Return the [X, Y] coordinate for the center point of the cell that contains the specified text.  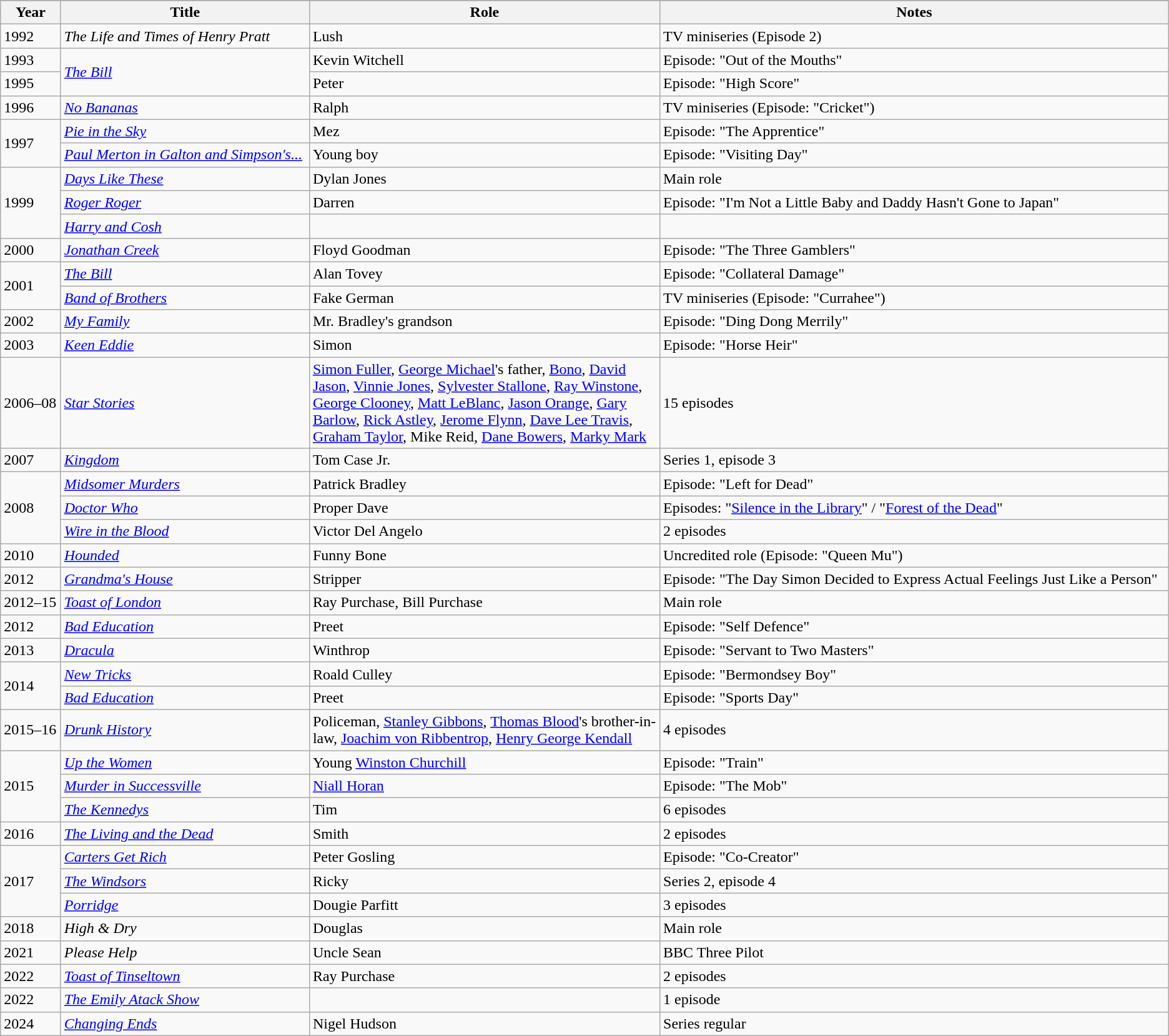
Days Like These [185, 179]
Notes [914, 12]
2008 [31, 508]
Jonathan Creek [185, 250]
2014 [31, 686]
TV miniseries (Episode 2) [914, 36]
2010 [31, 555]
Roald Culley [485, 674]
Episode: "Self Defence" [914, 626]
Midsomer Murders [185, 484]
Kingdom [185, 460]
Porridge [185, 905]
2012–15 [31, 603]
2006–08 [31, 403]
Series regular [914, 1024]
2015 [31, 786]
Episode: "Sports Day" [914, 698]
Dougie Parfitt [485, 905]
Peter Gosling [485, 857]
Series 1, episode 3 [914, 460]
High & Dry [185, 929]
1995 [31, 84]
Tim [485, 810]
Pie in the Sky [185, 131]
2015–16 [31, 729]
Series 2, episode 4 [914, 881]
Roger Roger [185, 202]
Star Stories [185, 403]
Smith [485, 834]
15 episodes [914, 403]
Victor Del Angelo [485, 531]
Band of Brothers [185, 298]
Harry and Cosh [185, 226]
Murder in Successville [185, 786]
Policeman, Stanley Gibbons, Thomas Blood's brother-in-law, Joachim von Ribbentrop, Henry George Kendall [485, 729]
1996 [31, 107]
BBC Three Pilot [914, 952]
Episode: "Out of the Mouths" [914, 60]
New Tricks [185, 674]
Episode: "Train" [914, 762]
Episode: "Co-Creator" [914, 857]
Episode: "The Apprentice" [914, 131]
1993 [31, 60]
Young Winston Churchill [485, 762]
4 episodes [914, 729]
Episode: "I'm Not a Little Baby and Daddy Hasn't Gone to Japan" [914, 202]
Stripper [485, 579]
1999 [31, 202]
Ralph [485, 107]
2000 [31, 250]
Year [31, 12]
Peter [485, 84]
Episode: "The Mob" [914, 786]
Uncle Sean [485, 952]
Episodes: "Silence in the Library" / "Forest of the Dead" [914, 508]
No Bananas [185, 107]
2007 [31, 460]
Up the Women [185, 762]
The Emily Atack Show [185, 1000]
Episode: "The Day Simon Decided to Express Actual Feelings Just Like a Person" [914, 579]
2001 [31, 285]
TV miniseries (Episode: "Currahee") [914, 298]
The Life and Times of Henry Pratt [185, 36]
Patrick Bradley [485, 484]
Niall Horan [485, 786]
2017 [31, 881]
Episode: "Left for Dead" [914, 484]
The Living and the Dead [185, 834]
TV miniseries (Episode: "Cricket") [914, 107]
Kevin Witchell [485, 60]
Fake German [485, 298]
1992 [31, 36]
Episode: "Bermondsey Boy" [914, 674]
Drunk History [185, 729]
Role [485, 12]
Episode: "Visiting Day" [914, 155]
1 episode [914, 1000]
Title [185, 12]
Ray Purchase, Bill Purchase [485, 603]
Lush [485, 36]
Keen Eddie [185, 345]
Winthrop [485, 650]
Dracula [185, 650]
Proper Dave [485, 508]
Mr. Bradley's grandson [485, 322]
Wire in the Blood [185, 531]
3 episodes [914, 905]
Uncredited role (Episode: "Queen Mu") [914, 555]
Mez [485, 131]
2002 [31, 322]
Hounded [185, 555]
6 episodes [914, 810]
Paul Merton in Galton and Simpson's... [185, 155]
Grandma's House [185, 579]
2003 [31, 345]
Douglas [485, 929]
Episode: "Servant to Two Masters" [914, 650]
Toast of Tinseltown [185, 976]
2021 [31, 952]
Doctor Who [185, 508]
2013 [31, 650]
My Family [185, 322]
2016 [31, 834]
Floyd Goodman [485, 250]
2018 [31, 929]
Alan Tovey [485, 274]
2024 [31, 1024]
Darren [485, 202]
Episode: "The Three Gamblers" [914, 250]
Episode: "Horse Heir" [914, 345]
1997 [31, 143]
Young boy [485, 155]
Ricky [485, 881]
Episode: "Ding Dong Merrily" [914, 322]
The Kennedys [185, 810]
Changing Ends [185, 1024]
The Windsors [185, 881]
Funny Bone [485, 555]
Tom Case Jr. [485, 460]
Dylan Jones [485, 179]
Nigel Hudson [485, 1024]
Episode: "High Score" [914, 84]
Simon [485, 345]
Ray Purchase [485, 976]
Carters Get Rich [185, 857]
Please Help [185, 952]
Episode: "Collateral Damage" [914, 274]
Toast of London [185, 603]
